Search for the cell housing the specified text and yield its (x, y) center coordinate. 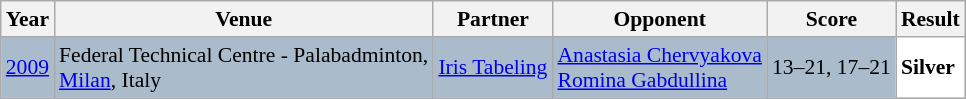
Federal Technical Centre - Palabadminton,Milan, Italy (244, 68)
Venue (244, 19)
Iris Tabeling (492, 68)
Year (28, 19)
13–21, 17–21 (832, 68)
Silver (930, 68)
Opponent (660, 19)
Score (832, 19)
Anastasia Chervyakova Romina Gabdullina (660, 68)
Partner (492, 19)
2009 (28, 68)
Result (930, 19)
